From the cell containing the given text, extract its center point as [x, y] coordinate. 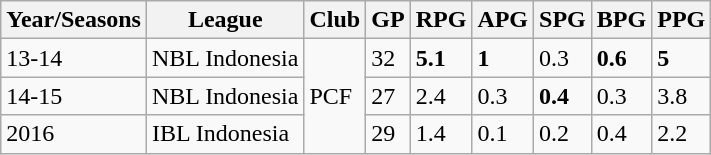
3.8 [682, 96]
0.2 [563, 134]
29 [388, 134]
1 [503, 58]
0.1 [503, 134]
14-15 [74, 96]
League [224, 20]
RPG [441, 20]
PCF [335, 96]
2.2 [682, 134]
GP [388, 20]
APG [503, 20]
PPG [682, 20]
IBL Indonesia [224, 134]
1.4 [441, 134]
BPG [621, 20]
32 [388, 58]
0.6 [621, 58]
2.4 [441, 96]
2016 [74, 134]
27 [388, 96]
Year/Seasons [74, 20]
5.1 [441, 58]
5 [682, 58]
13-14 [74, 58]
SPG [563, 20]
Club [335, 20]
